Extract the [x, y] coordinate from the center of the cell holding the provided text.  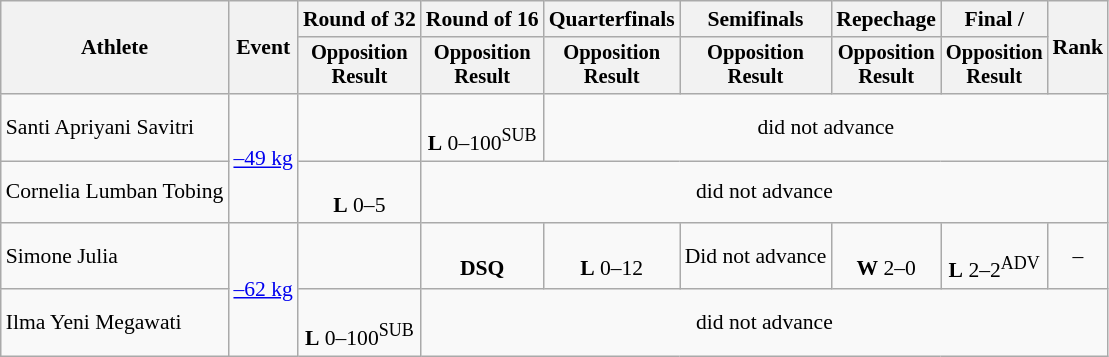
L 0–12 [612, 256]
Cornelia Lumban Tobing [115, 192]
Round of 16 [482, 19]
– [1078, 256]
L 2–2ADV [994, 256]
Semifinals [756, 19]
Simone Julia [115, 256]
Athlete [115, 48]
DSQ [482, 256]
Ilma Yeni Megawati [115, 322]
W 2–0 [886, 256]
–49 kg [262, 158]
–62 kg [262, 289]
Quarterfinals [612, 19]
Did not advance [756, 256]
Round of 32 [360, 19]
Rank [1078, 48]
Event [262, 48]
Final / [994, 19]
L 0–5 [360, 192]
Repechage [886, 19]
Santi Apriyani Savitri [115, 128]
